Identify which cell holds the provided text, then report its (X, Y) central coordinate. 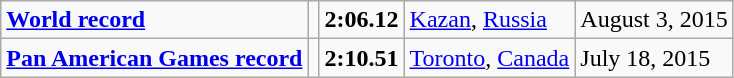
Kazan, Russia (490, 20)
Toronto, Canada (490, 58)
2:06.12 (362, 20)
2:10.51 (362, 58)
July 18, 2015 (654, 58)
Pan American Games record (154, 58)
World record (154, 20)
August 3, 2015 (654, 20)
